Detect which cell encompasses the target text, then output its (X, Y) center coordinate. 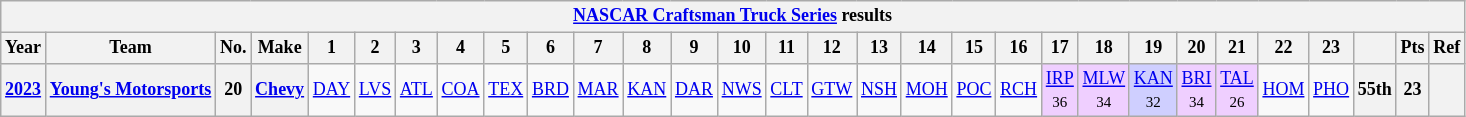
CLT (786, 90)
10 (742, 48)
2 (374, 48)
TEX (506, 90)
LVS (374, 90)
BRI34 (1196, 90)
HOM (1284, 90)
22 (1284, 48)
12 (832, 48)
NWS (742, 90)
RCH (1019, 90)
POC (974, 90)
7 (598, 48)
COA (460, 90)
5 (506, 48)
Young's Motorsports (130, 90)
GTW (832, 90)
DAY (331, 90)
MLW34 (1104, 90)
NASCAR Craftsman Truck Series results (733, 16)
16 (1019, 48)
KAN (647, 90)
1 (331, 48)
55th (1374, 90)
19 (1153, 48)
18 (1104, 48)
3 (417, 48)
MAR (598, 90)
17 (1060, 48)
ATL (417, 90)
BRD (551, 90)
NSH (880, 90)
11 (786, 48)
IRP36 (1060, 90)
15 (974, 48)
TAL26 (1237, 90)
13 (880, 48)
Make (280, 48)
8 (647, 48)
21 (1237, 48)
PHO (1332, 90)
9 (694, 48)
Pts (1412, 48)
MOH (926, 90)
Year (24, 48)
14 (926, 48)
6 (551, 48)
Team (130, 48)
Chevy (280, 90)
2023 (24, 90)
DAR (694, 90)
Ref (1447, 48)
No. (234, 48)
KAN32 (1153, 90)
4 (460, 48)
